Locate the cell with the specified text and output its [X, Y] center coordinate. 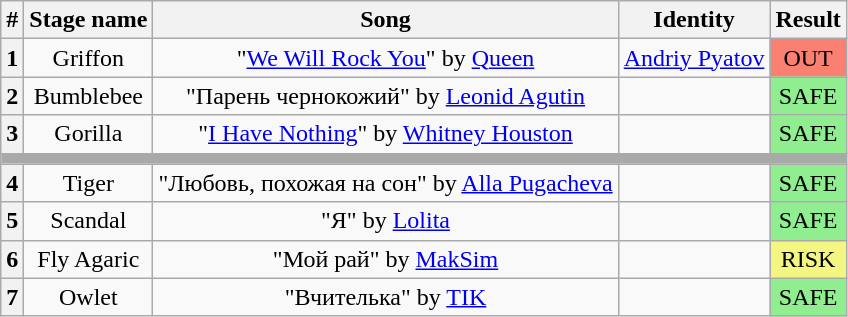
OUT [808, 58]
2 [12, 96]
Song [386, 20]
Tiger [88, 183]
3 [12, 134]
4 [12, 183]
# [12, 20]
Griffon [88, 58]
Result [808, 20]
Fly Agaric [88, 259]
"I Have Nothing" by Whitney Houston [386, 134]
Owlet [88, 297]
6 [12, 259]
RISK [808, 259]
5 [12, 221]
Stage name [88, 20]
Gorilla [88, 134]
"Любовь, похожая на сон" by Alla Pugacheva [386, 183]
"Вчителька" by TIK [386, 297]
Bumblebee [88, 96]
7 [12, 297]
"We Will Rock You" by Queen [386, 58]
"Парень чернокожий" by Leonid Agutin [386, 96]
1 [12, 58]
"Я" by Lolita [386, 221]
"Мой рай" by MakSim [386, 259]
Scandal [88, 221]
Andriy Pyatov [694, 58]
Identity [694, 20]
